Search for the cell housing the specified text and yield its [x, y] center coordinate. 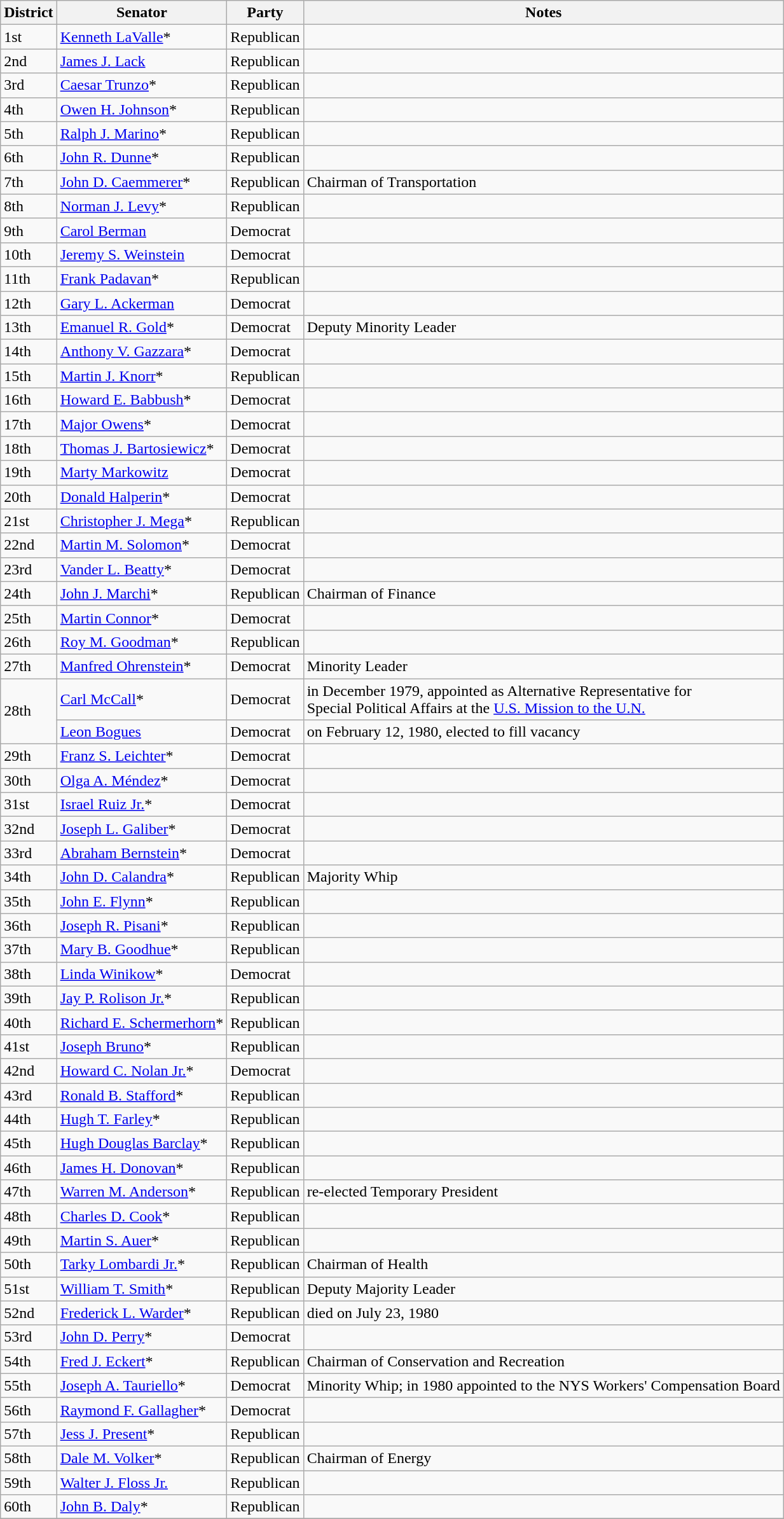
Olga A. Méndez* [142, 780]
Martin S. Auer* [142, 1240]
in December 1979, appointed as Alternative Representative for Special Political Affairs at the U.S. Mission to the U.N. [543, 698]
13th [29, 328]
58th [29, 1458]
Dale M. Volker* [142, 1458]
Howard C. Nolan Jr.* [142, 1071]
John D. Calandra* [142, 877]
Joseph L. Galiber* [142, 829]
Raymond F. Gallagher* [142, 1410]
Ronald B. Stafford* [142, 1095]
Joseph R. Pisani* [142, 926]
Martin Connor* [142, 618]
Thomas J. Bartosiewicz* [142, 448]
3rd [29, 85]
Gary L. Ackerman [142, 303]
42nd [29, 1071]
Martin J. Knorr* [142, 376]
Jess J. Present* [142, 1434]
7th [29, 182]
Minority Leader [543, 666]
Major Owens* [142, 424]
Christopher J. Mega* [142, 521]
48th [29, 1216]
Carl McCall* [142, 698]
Jeremy S. Weinstein [142, 254]
Deputy Minority Leader [543, 328]
21st [29, 521]
Chairman of Finance [543, 593]
Majority Whip [543, 877]
William T. Smith* [142, 1289]
Frederick L. Warder* [142, 1313]
Israel Ruiz Jr.* [142, 805]
10th [29, 254]
16th [29, 400]
Abraham Bernstein* [142, 853]
46th [29, 1168]
Norman J. Levy* [142, 206]
5th [29, 134]
Vander L. Beatty* [142, 569]
14th [29, 352]
Emanuel R. Gold* [142, 328]
Tarky Lombardi Jr.* [142, 1265]
35th [29, 901]
36th [29, 926]
Party [265, 13]
Carol Berman [142, 230]
John D. Caemmerer* [142, 182]
Notes [543, 13]
Caesar Trunzo* [142, 85]
30th [29, 780]
11th [29, 279]
12th [29, 303]
27th [29, 666]
Owen H. Johnson* [142, 109]
28th [29, 711]
Chairman of Conservation and Recreation [543, 1361]
39th [29, 998]
Mary B. Goodhue* [142, 950]
60th [29, 1507]
Franz S. Leichter* [142, 756]
John B. Daly* [142, 1507]
Warren M. Anderson* [142, 1192]
Chairman of Transportation [543, 182]
43rd [29, 1095]
38th [29, 974]
Hugh T. Farley* [142, 1120]
23rd [29, 569]
John E. Flynn* [142, 901]
died on July 23, 1980 [543, 1313]
Manfred Ohrenstein* [142, 666]
33rd [29, 853]
20th [29, 497]
Richard E. Schermerhorn* [142, 1022]
Kenneth LaValle* [142, 37]
Walter J. Floss Jr. [142, 1483]
Chairman of Health [543, 1265]
Fred J. Eckert* [142, 1361]
John R. Dunne* [142, 158]
John J. Marchi* [142, 593]
15th [29, 376]
17th [29, 424]
34th [29, 877]
26th [29, 642]
8th [29, 206]
Jay P. Rolison Jr.* [142, 998]
1st [29, 37]
Hugh Douglas Barclay* [142, 1144]
Charles D. Cook* [142, 1216]
re-elected Temporary President [543, 1192]
Frank Padavan* [142, 279]
44th [29, 1120]
James J. Lack [142, 61]
Joseph A. Tauriello* [142, 1385]
18th [29, 448]
51st [29, 1289]
Donald Halperin* [142, 497]
56th [29, 1410]
Roy M. Goodman* [142, 642]
29th [29, 756]
Linda Winikow* [142, 974]
32nd [29, 829]
James H. Donovan* [142, 1168]
6th [29, 158]
53rd [29, 1337]
54th [29, 1361]
on February 12, 1980, elected to fill vacancy [543, 732]
37th [29, 950]
Marty Markowitz [142, 473]
Leon Bogues [142, 732]
Martin M. Solomon* [142, 545]
Chairman of Energy [543, 1458]
2nd [29, 61]
9th [29, 230]
55th [29, 1385]
45th [29, 1144]
24th [29, 593]
47th [29, 1192]
Minority Whip; in 1980 appointed to the NYS Workers' Compensation Board [543, 1385]
4th [29, 109]
John D. Perry* [142, 1337]
40th [29, 1022]
49th [29, 1240]
Senator [142, 13]
Anthony V. Gazzara* [142, 352]
50th [29, 1265]
25th [29, 618]
Ralph J. Marino* [142, 134]
31st [29, 805]
19th [29, 473]
Joseph Bruno* [142, 1046]
District [29, 13]
Deputy Majority Leader [543, 1289]
57th [29, 1434]
22nd [29, 545]
52nd [29, 1313]
Howard E. Babbush* [142, 400]
59th [29, 1483]
41st [29, 1046]
